Return (x, y) of the center of cell containing provided text 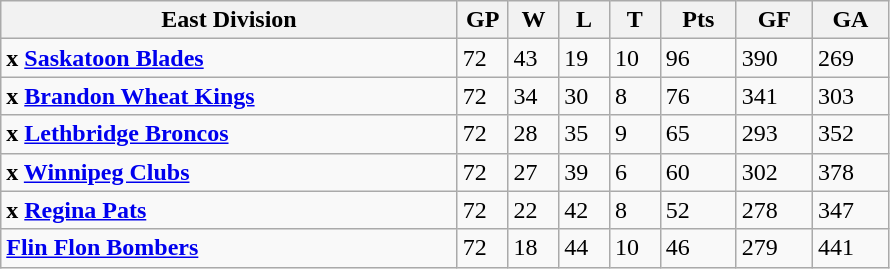
42 (584, 210)
Pts (698, 20)
T (634, 20)
341 (774, 96)
18 (534, 248)
60 (698, 172)
378 (850, 172)
28 (534, 134)
76 (698, 96)
x Brandon Wheat Kings (230, 96)
x Saskatoon Blades (230, 58)
278 (774, 210)
27 (534, 172)
43 (534, 58)
6 (634, 172)
9 (634, 134)
52 (698, 210)
65 (698, 134)
441 (850, 248)
GA (850, 20)
x Lethbridge Broncos (230, 134)
Flin Flon Bombers (230, 248)
GP (482, 20)
x Regina Pats (230, 210)
35 (584, 134)
279 (774, 248)
46 (698, 248)
303 (850, 96)
L (584, 20)
30 (584, 96)
302 (774, 172)
390 (774, 58)
x Winnipeg Clubs (230, 172)
347 (850, 210)
293 (774, 134)
269 (850, 58)
96 (698, 58)
39 (584, 172)
East Division (230, 20)
352 (850, 134)
W (534, 20)
44 (584, 248)
22 (534, 210)
34 (534, 96)
19 (584, 58)
GF (774, 20)
